For the text-containing cell, return its midpoint in [X, Y] coordinate format. 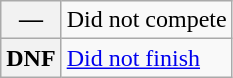
DNF [31, 58]
— [31, 20]
Did not compete [146, 20]
Did not finish [146, 58]
